For the text-containing cell, return its midpoint in [X, Y] coordinate format. 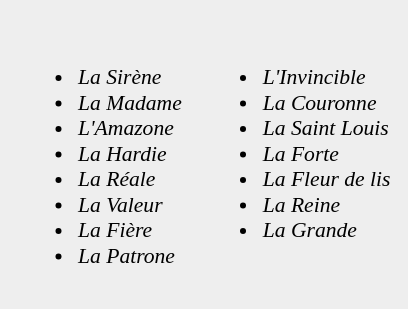
La SirèneLa MadameL'AmazoneLa HardieLa RéaleLa ValeurLa FièreLa Patrone [100, 154]
L'InvincibleLa CouronneLa Saint LouisLa ForteLa Fleur de lisLa ReineLa Grande [297, 154]
